From the cell containing the given text, extract its center point as [X, Y] coordinate. 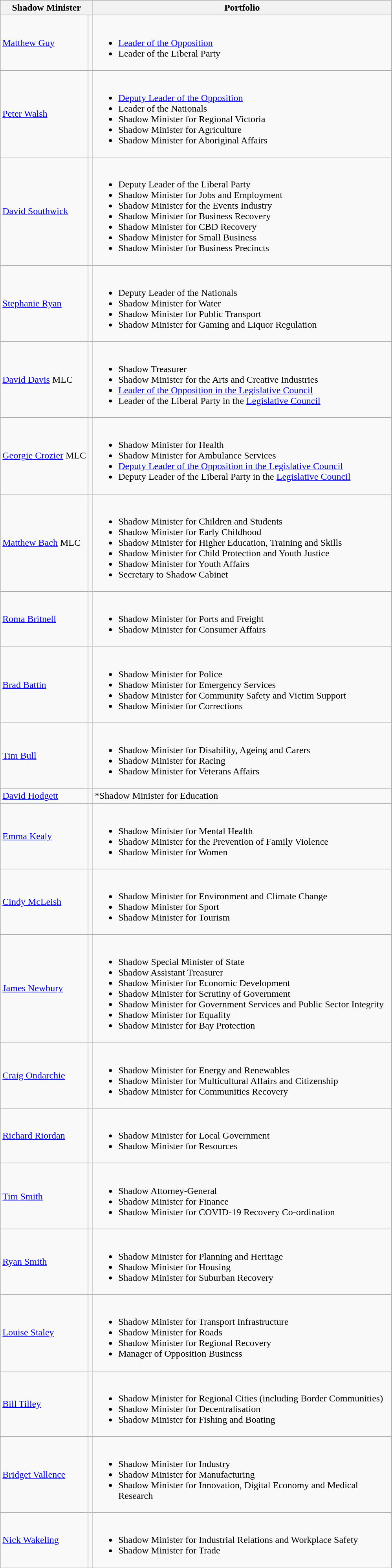
Brad Battin [44, 684]
Stephanie Ryan [44, 303]
Matthew Bach MLC [44, 543]
*Shadow Minister for Education [242, 796]
Craig Ondarchie [44, 1076]
Tim Smith [44, 1196]
Louise Staley [44, 1333]
Bill Tilley [44, 1403]
Shadow Minister for Ports and FreightShadow Minister for Consumer Affairs [242, 619]
Tim Bull [44, 755]
Cindy McLeish [44, 902]
Bridget Vallence [44, 1474]
James Newbury [44, 988]
Ryan Smith [44, 1262]
Shadow Minister for Disability, Ageing and CarersShadow Minister for RacingShadow Minister for Veterans Affairs [242, 755]
David Hodgett [44, 796]
Leader of the OppositionLeader of the Liberal Party [242, 43]
David Southwick [44, 211]
Matthew Guy [44, 43]
Shadow Minister for IndustryShadow Minister for ManufacturingShadow Minister for Innovation, Digital Economy and Medical Research [242, 1474]
Portfolio [242, 8]
Shadow Minister for Transport InfrastructureShadow Minister for RoadsShadow Minister for Regional RecoveryManager of Opposition Business [242, 1333]
Shadow Minister for Planning and HeritageShadow Minister for HousingShadow Minister for Suburban Recovery [242, 1262]
Shadow Minister for Environment and Climate ChangeShadow Minister for SportShadow Minister for Tourism [242, 902]
Richard Riordan [44, 1136]
Deputy Leader of the NationalsShadow Minister for WaterShadow Minister for Public TransportShadow Minister for Gaming and Liquor Regulation [242, 303]
Peter Walsh [44, 114]
Nick Wakeling [44, 1540]
Shadow Attorney-GeneralShadow Minister for FinanceShadow Minister for COVID-19 Recovery Co-ordination [242, 1196]
Roma Britnell [44, 619]
Shadow Minister for Mental HealthShadow Minister for the Prevention of Family ViolenceShadow Minister for Women [242, 836]
Shadow Minister for Energy and RenewablesShadow Minister for Multicultural Affairs and CitizenshipShadow Minister for Communities Recovery [242, 1076]
Georgie Crozier MLC [44, 456]
Emma Kealy [44, 836]
Shadow Minister for Regional Cities (including Border Communities)Shadow Minister for DecentralisationShadow Minister for Fishing and Boating [242, 1403]
Shadow Minister for Industrial Relations and Workplace SafetyShadow Minister for Trade [242, 1540]
David Davis MLC [44, 380]
Shadow Minister for Local GovernmentShadow Minister for Resources [242, 1136]
Shadow Minister [46, 8]
